Return the [x, y] coordinate for the center point of the cell that contains the specified text.  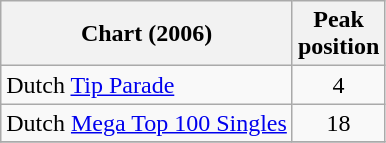
Dutch Mega Top 100 Singles [147, 123]
4 [338, 85]
Chart (2006) [147, 34]
18 [338, 123]
Peakposition [338, 34]
Dutch Tip Parade [147, 85]
